Return the (x, y) coordinate for the center point of the cell that contains the specified text.  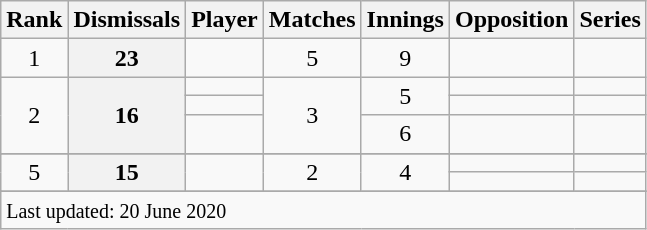
Last updated: 20 June 2020 (324, 210)
6 (405, 134)
16 (127, 115)
1 (34, 58)
23 (127, 58)
3 (312, 115)
Opposition (511, 20)
Dismissals (127, 20)
9 (405, 58)
Series (610, 20)
Rank (34, 20)
Player (225, 20)
Matches (312, 20)
4 (405, 172)
15 (127, 172)
Innings (405, 20)
